Identify which cell holds the provided text, then report its [x, y] central coordinate. 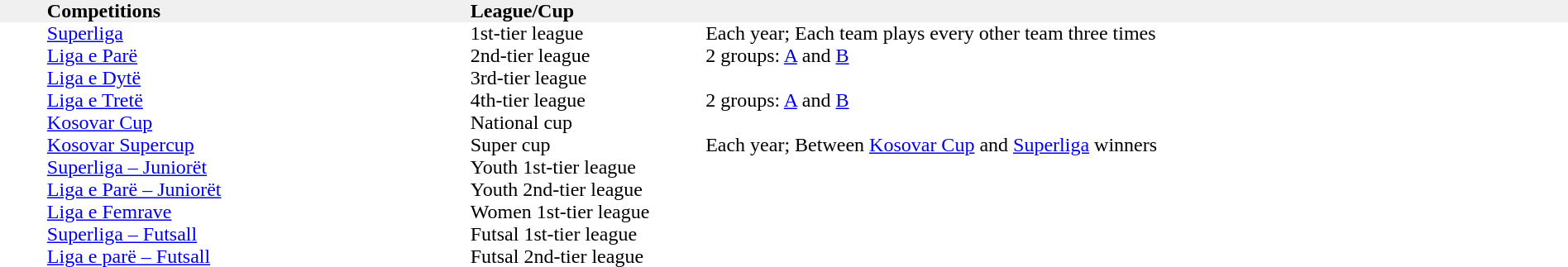
National cup [588, 122]
Superliga – Futsall [259, 235]
Women 1st-tier league [588, 212]
3rd-tier league [588, 78]
Liga e Femrave [259, 212]
Superliga [259, 33]
2nd-tier league [588, 56]
Each year; Each team plays every other team three times [1136, 33]
1st-tier league [588, 33]
Liga e Tretë [259, 101]
Each year; Between Kosovar Cup and Superliga winners [1136, 145]
Liga e Parë [259, 56]
Competitions [259, 12]
Liga e Dytë [259, 78]
Kosovar Cup [259, 122]
Kosovar Supercup [259, 145]
Futsal 1st-tier league [588, 235]
Superliga – Juniorët [259, 167]
Youth 1st-tier league [588, 167]
Youth 2nd-tier league [588, 190]
4th-tier league [588, 101]
Liga e Parë – Juniorët [259, 190]
Super cup [588, 145]
League/Cup [588, 12]
